Capture the cell that displays the provided text and extract its [X, Y] central coordinate. 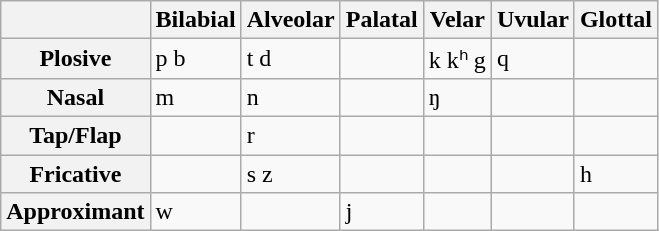
Uvular [532, 20]
Velar [457, 20]
Fricative [76, 173]
p b [196, 59]
Palatal [382, 20]
r [290, 135]
Nasal [76, 97]
Tap/Flap [76, 135]
j [382, 212]
s z [290, 173]
w [196, 212]
m [196, 97]
k kʰ g [457, 59]
Glottal [616, 20]
Plosive [76, 59]
Approximant [76, 212]
q [532, 59]
Bilabial [196, 20]
t d [290, 59]
n [290, 97]
Alveolar [290, 20]
ŋ [457, 97]
h [616, 173]
